Return the (x, y) coordinate for the center point of the cell that contains the specified text.  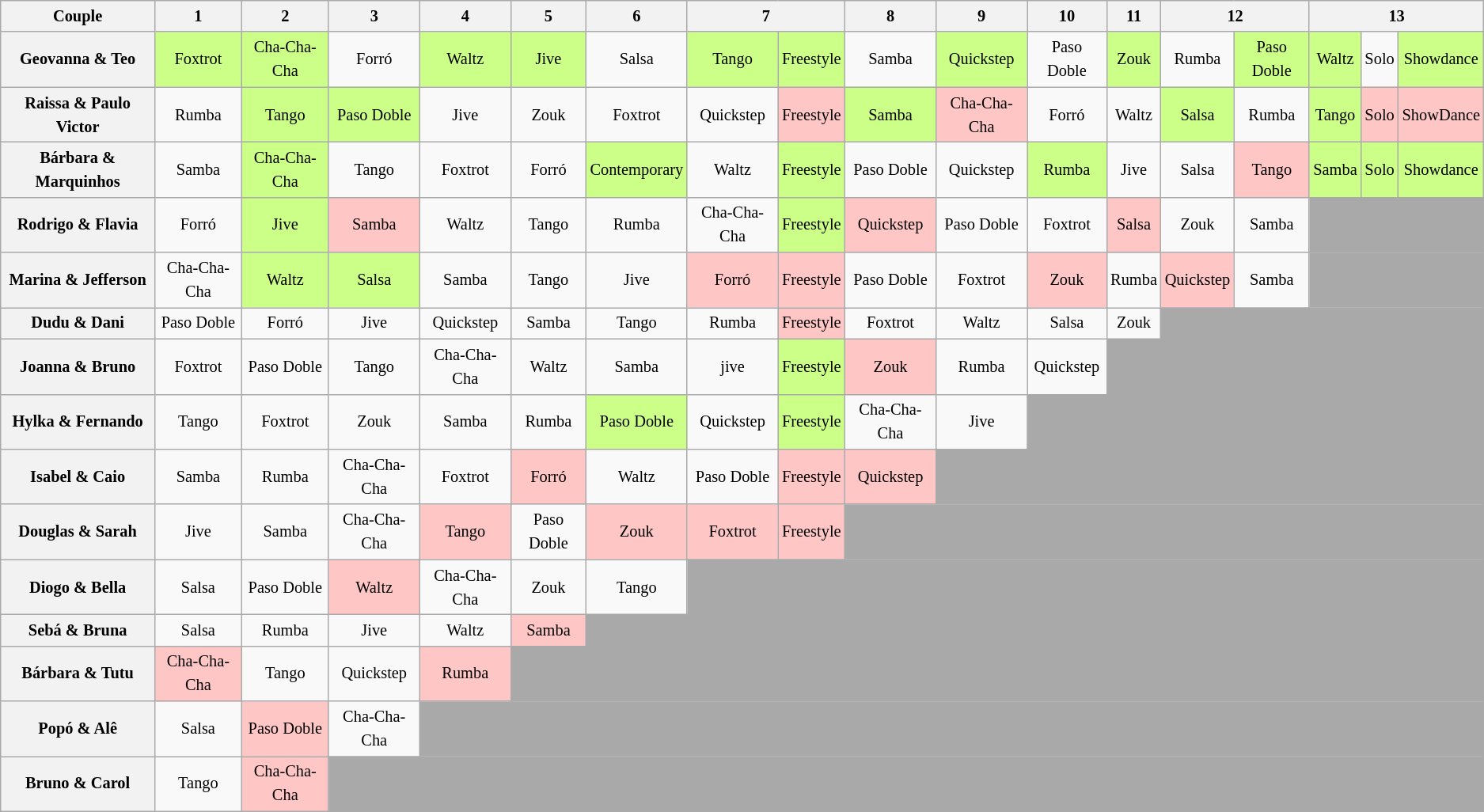
1 (198, 16)
Bárbara & Marquinhos (78, 169)
Contemporary (636, 169)
ShowDance (1441, 115)
Rodrigo & Flavia (78, 225)
Sebá & Bruna (78, 630)
Raissa & Paulo Victor (78, 115)
7 (766, 16)
6 (636, 16)
Bruno & Carol (78, 784)
9 (981, 16)
Hylka & Fernando (78, 422)
13 (1396, 16)
Geovanna & Teo (78, 59)
jive (733, 366)
Joanna & Bruno (78, 366)
4 (465, 16)
Douglas & Sarah (78, 532)
2 (285, 16)
Isabel & Caio (78, 476)
Marina & Jefferson (78, 280)
3 (374, 16)
Bárbara & Tutu (78, 674)
10 (1067, 16)
Couple (78, 16)
11 (1133, 16)
8 (890, 16)
Diogo & Bella (78, 587)
Dudu & Dani (78, 323)
5 (548, 16)
12 (1235, 16)
Popó & Alê (78, 729)
